Find where the given text appears and provide that cell's center as [X, Y] coordinate. 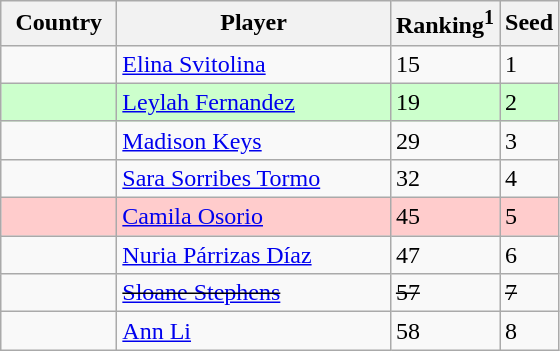
Camila Osorio [254, 217]
29 [444, 140]
Seed [530, 24]
Country [59, 24]
Madison Keys [254, 140]
Leylah Fernandez [254, 102]
Sara Sorribes Tormo [254, 178]
32 [444, 178]
4 [530, 178]
Sloane Stephens [254, 293]
1 [530, 64]
3 [530, 140]
7 [530, 293]
19 [444, 102]
45 [444, 217]
Nuria Párrizas Díaz [254, 255]
47 [444, 255]
58 [444, 331]
2 [530, 102]
Ranking1 [444, 24]
5 [530, 217]
6 [530, 255]
Elina Svitolina [254, 64]
15 [444, 64]
Ann Li [254, 331]
8 [530, 331]
Player [254, 24]
57 [444, 293]
